Scan for the cell matching the given text and deliver its [x, y] coordinate at center. 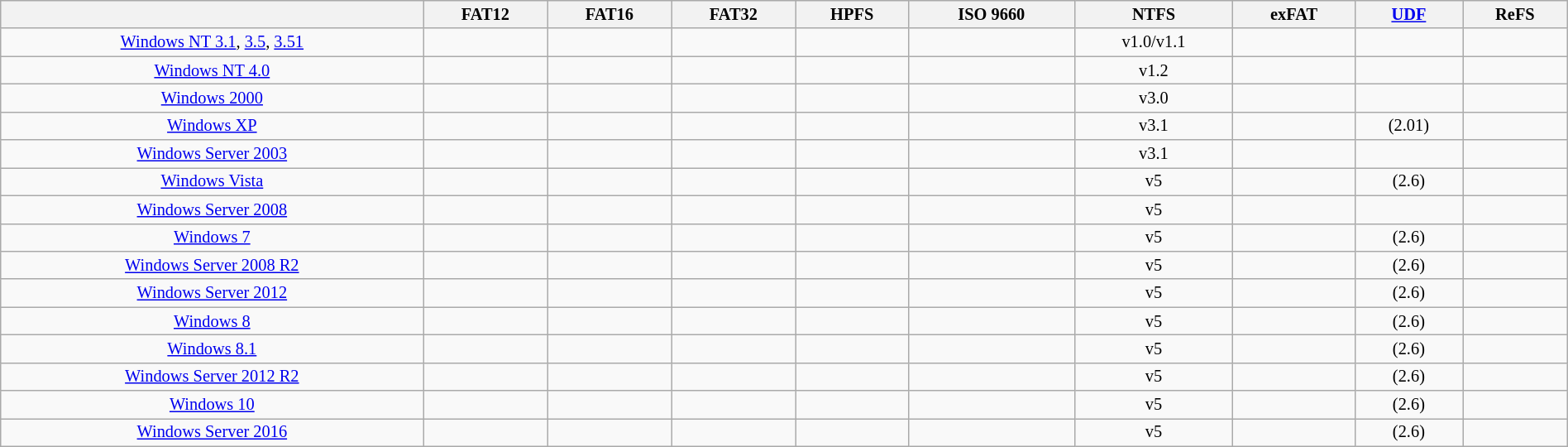
(2.01) [1408, 126]
NTFS [1154, 14]
v3.0 [1154, 98]
Windows 10 [212, 405]
FAT12 [485, 14]
ReFS [1515, 14]
Windows 7 [212, 238]
Windows 2000 [212, 98]
exFAT [1293, 14]
Windows Server 2008 R2 [212, 265]
Windows NT 3.1, 3.5, 3.51 [212, 42]
Windows 8 [212, 321]
FAT32 [734, 14]
UDF [1408, 14]
FAT16 [610, 14]
Windows Server 2016 [212, 432]
Windows 8.1 [212, 348]
Windows Server 2012 R2 [212, 377]
Windows Server 2003 [212, 154]
v1.0/v1.1 [1154, 42]
Windows Server 2008 [212, 209]
Windows Server 2012 [212, 293]
v1.2 [1154, 70]
ISO 9660 [991, 14]
Windows Vista [212, 181]
Windows XP [212, 126]
Windows NT 4.0 [212, 70]
HPFS [852, 14]
